Capture the cell that displays the provided text and extract its (X, Y) central coordinate. 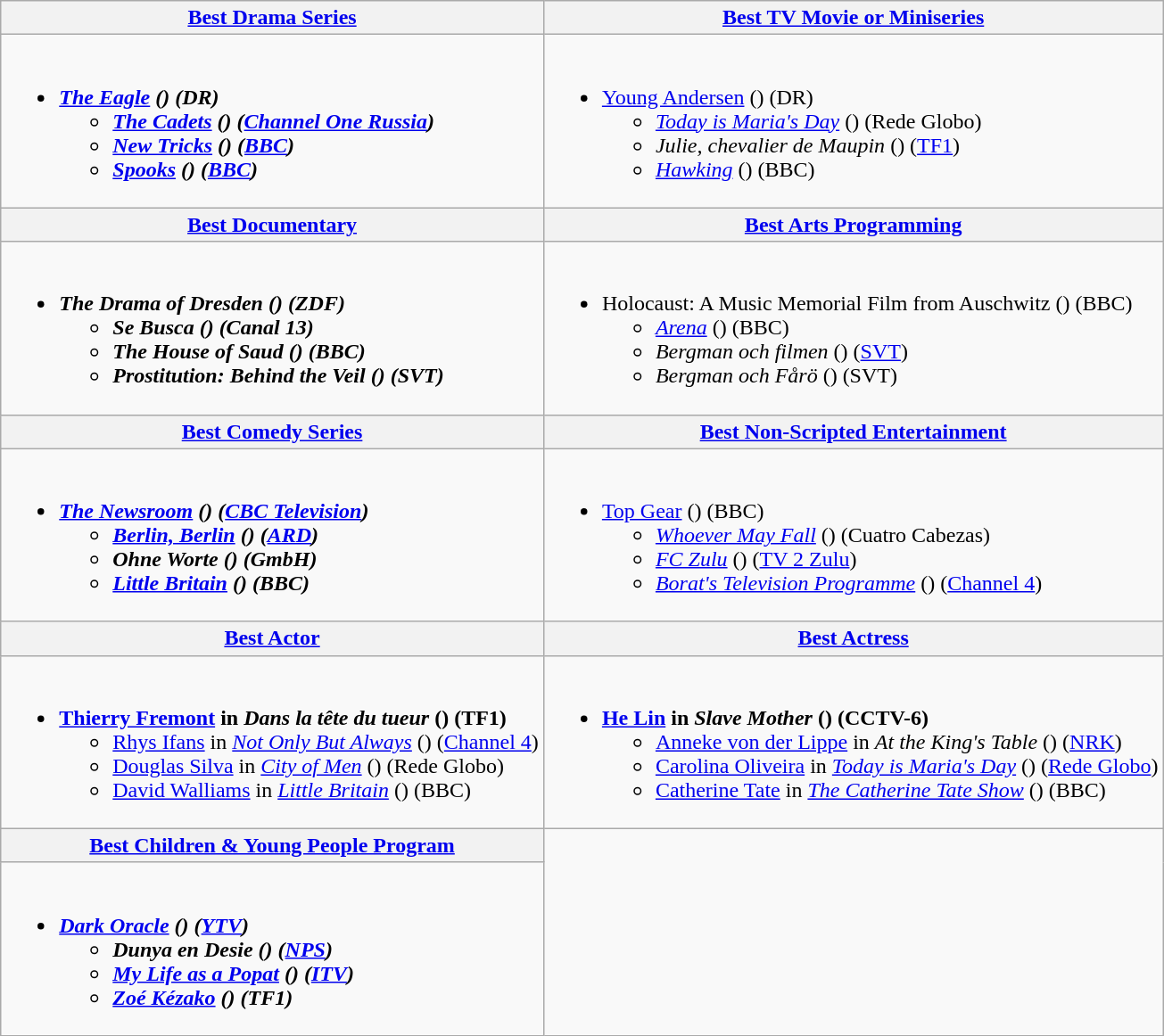
Best TV Movie or Miniseries (853, 18)
The Newsroom () (CBC Television)Berlin, Berlin () (ARD)Ohne Worte () (GmbH)Little Britain () (BBC) (273, 535)
The Eagle () (DR)The Cadets () (Channel One Russia)New Tricks () (BBC)Spooks () (BBC) (273, 121)
Best Drama Series (273, 18)
Best Comedy Series (273, 432)
Best Actor (273, 638)
Top Gear () (BBC)Whoever May Fall () (Cuatro Cabezas)FC Zulu () (TV 2 Zulu)Borat's Television Programme () (Channel 4) (853, 535)
Dark Oracle () (YTV)Dunya en Desie () (NPS)My Life as a Popat () (ITV)Zoé Kézako () (TF1) (273, 949)
Best Actress (853, 638)
Best Arts Programming (853, 225)
The Drama of Dresden () (ZDF)Se Busca () (Canal 13)The House of Saud () (BBC)Prostitution: Behind the Veil () (SVT) (273, 328)
Best Children & Young People Program (273, 845)
Best Non-Scripted Entertainment (853, 432)
Young Andersen () (DR)Today is Maria's Day () (Rede Globo)Julie, chevalier de Maupin () (TF1)Hawking () (BBC) (853, 121)
Best Documentary (273, 225)
Holocaust: A Music Memorial Film from Auschwitz () (BBC)Arena () (BBC)Bergman och filmen () (SVT)Bergman och Fårö () (SVT) (853, 328)
